For the text-containing cell, return its midpoint in [x, y] coordinate format. 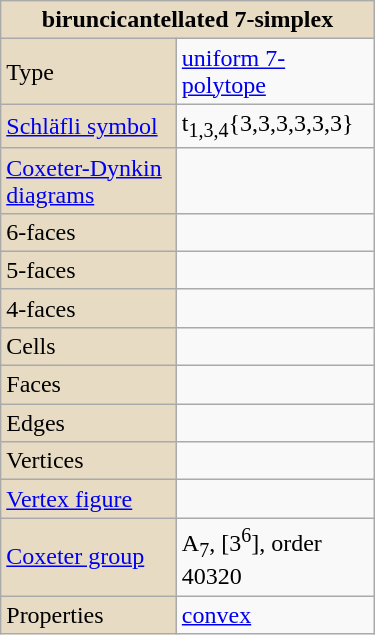
t1,3,4{3,3,3,3,3,3} [275, 126]
A7, [36], order 40320 [275, 557]
biruncicantellated 7-simplex [188, 20]
6-faces [89, 232]
Coxeter-Dynkin diagrams [89, 180]
convex [275, 615]
Properties [89, 615]
Edges [89, 423]
Faces [89, 385]
4-faces [89, 308]
uniform 7-polytope [275, 72]
Vertices [89, 461]
Cells [89, 346]
Coxeter group [89, 557]
Vertex figure [89, 499]
Schläfli symbol [89, 126]
5-faces [89, 270]
Type [89, 72]
